Locate the cell with the specified text and output its [X, Y] center coordinate. 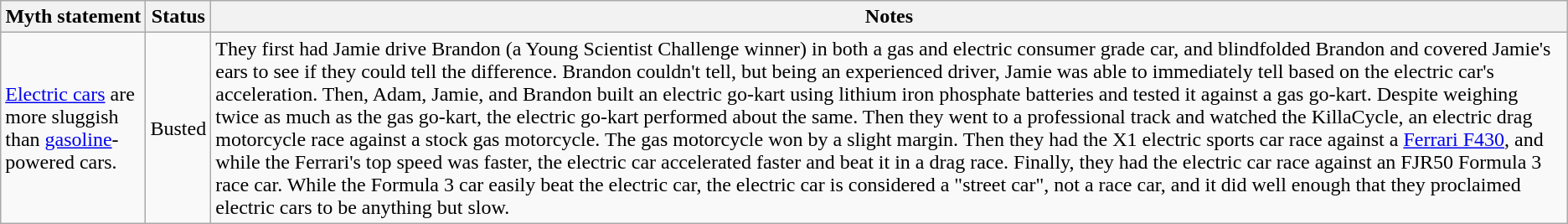
Electric cars are more sluggish than gasoline-powered cars. [74, 128]
Notes [890, 17]
Myth statement [74, 17]
Busted [178, 128]
Status [178, 17]
